Return [x, y] of the center of cell containing provided text 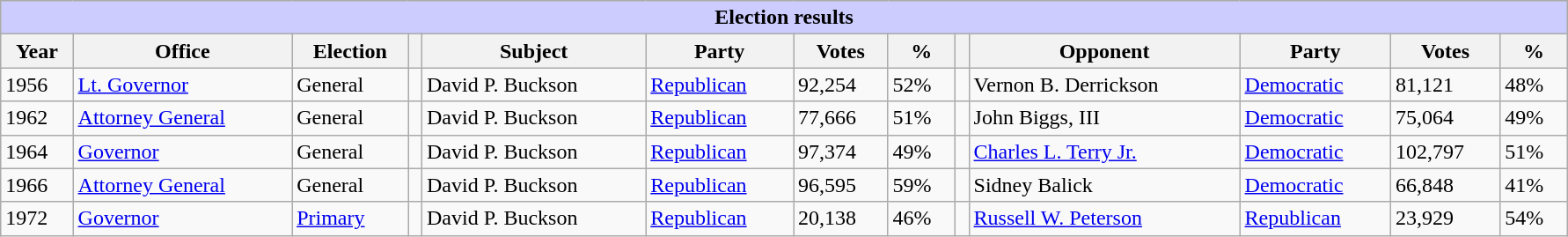
81,121 [1445, 85]
1964 [37, 152]
97,374 [841, 152]
54% [1535, 218]
48% [1535, 85]
Election [350, 51]
75,064 [1445, 118]
23,929 [1445, 218]
Election results [785, 18]
Subject [534, 51]
77,666 [841, 118]
92,254 [841, 85]
John Biggs, III [1104, 118]
52% [922, 85]
Vernon B. Derrickson [1104, 85]
Lt. Governor [183, 85]
Opponent [1104, 51]
Sidney Balick [1104, 185]
102,797 [1445, 152]
59% [922, 185]
96,595 [841, 185]
20,138 [841, 218]
Year [37, 51]
66,848 [1445, 185]
41% [1535, 185]
Primary [350, 218]
46% [922, 218]
1956 [37, 85]
1966 [37, 185]
Russell W. Peterson [1104, 218]
1962 [37, 118]
Charles L. Terry Jr. [1104, 152]
Office [183, 51]
1972 [37, 218]
